Capture the cell that displays the provided text and extract its [x, y] central coordinate. 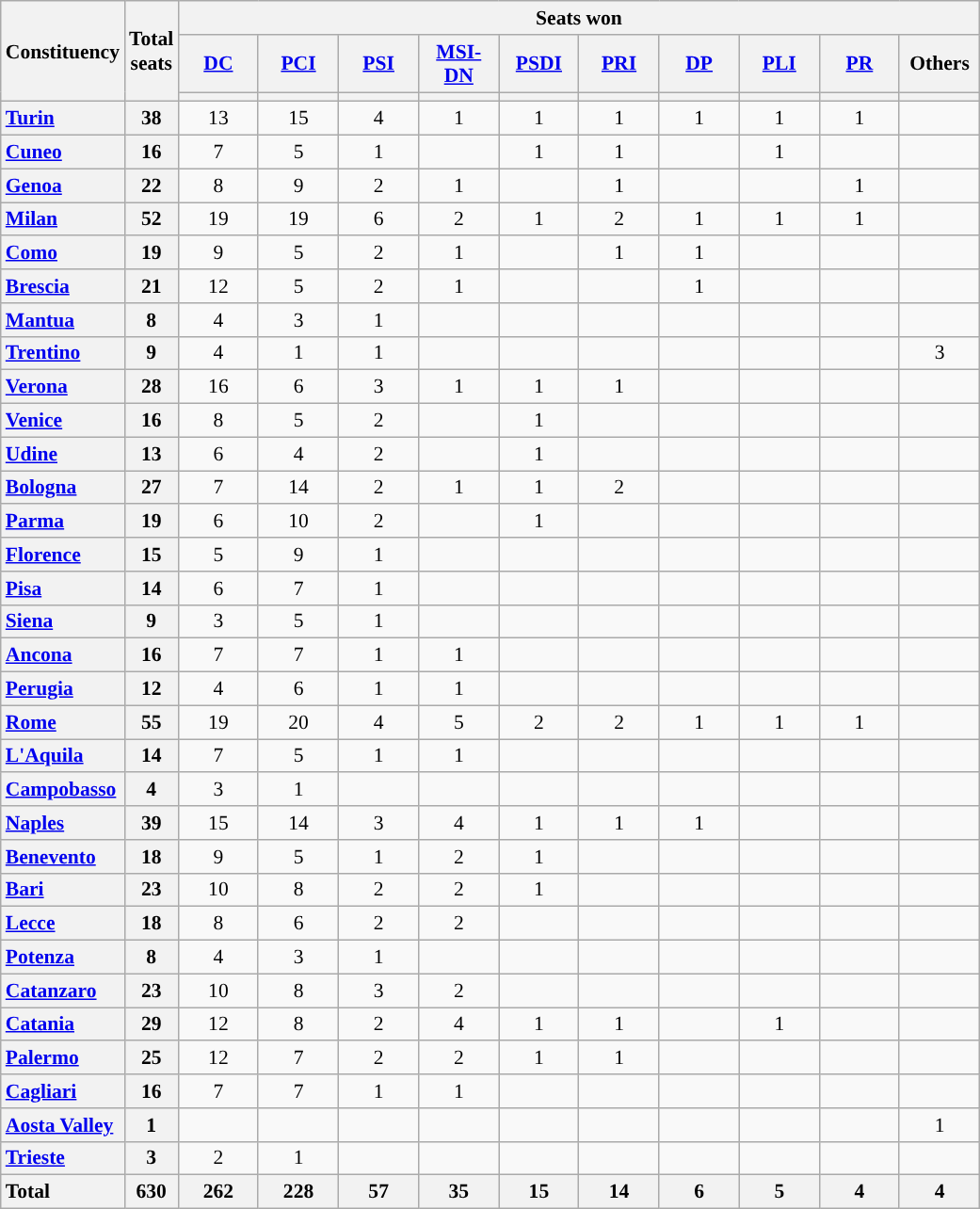
Florence [62, 555]
Turin [62, 119]
Udine [62, 454]
PRI [619, 64]
630 [151, 1192]
Perugia [62, 689]
38 [151, 119]
Venice [62, 421]
Milan [62, 219]
Catania [62, 1024]
Como [62, 253]
Mantua [62, 320]
Palermo [62, 1058]
DC [218, 64]
PLI [779, 64]
228 [297, 1192]
Cagliari [62, 1091]
22 [151, 185]
39 [151, 823]
PR [859, 64]
Trentino [62, 353]
25 [151, 1058]
28 [151, 387]
Totalseats [151, 51]
Potenza [62, 958]
Constituency [62, 51]
Brescia [62, 286]
Bari [62, 890]
Seats won [578, 18]
L'Aquila [62, 756]
Rome [62, 722]
52 [151, 219]
Pisa [62, 588]
MSI-DN [459, 64]
27 [151, 488]
262 [218, 1192]
Trieste [62, 1158]
Total [62, 1192]
Catanzaro [62, 991]
Verona [62, 387]
29 [151, 1024]
PSDI [538, 64]
57 [378, 1192]
PSI [378, 64]
Siena [62, 621]
55 [151, 722]
DP [699, 64]
PCI [297, 64]
Parma [62, 522]
21 [151, 286]
Benevento [62, 857]
Others [940, 64]
Aosta Valley [62, 1125]
Genoa [62, 185]
Bologna [62, 488]
Cuneo [62, 153]
Ancona [62, 655]
Lecce [62, 924]
20 [297, 722]
Campobasso [62, 790]
Naples [62, 823]
35 [459, 1192]
